Scan for the cell matching the given text and deliver its [x, y] coordinate at center. 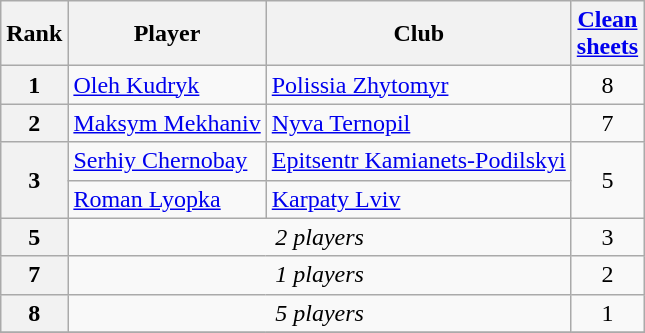
Cleansheets [607, 34]
Maksym Mekhaniv [167, 123]
Club [418, 34]
Polissia Zhytomyr [418, 85]
Nyva Ternopil [418, 123]
Oleh Kudryk [167, 85]
2 players [320, 237]
Epitsentr Kamianets-Podilskyi [418, 161]
5 players [320, 313]
Roman Lyopka [167, 199]
Player [167, 34]
Karpaty Lviv [418, 199]
Rank [34, 34]
Serhiy Chernobay [167, 161]
1 players [320, 275]
